Output the [X, Y] coordinate of the center of the cell containing the given text.  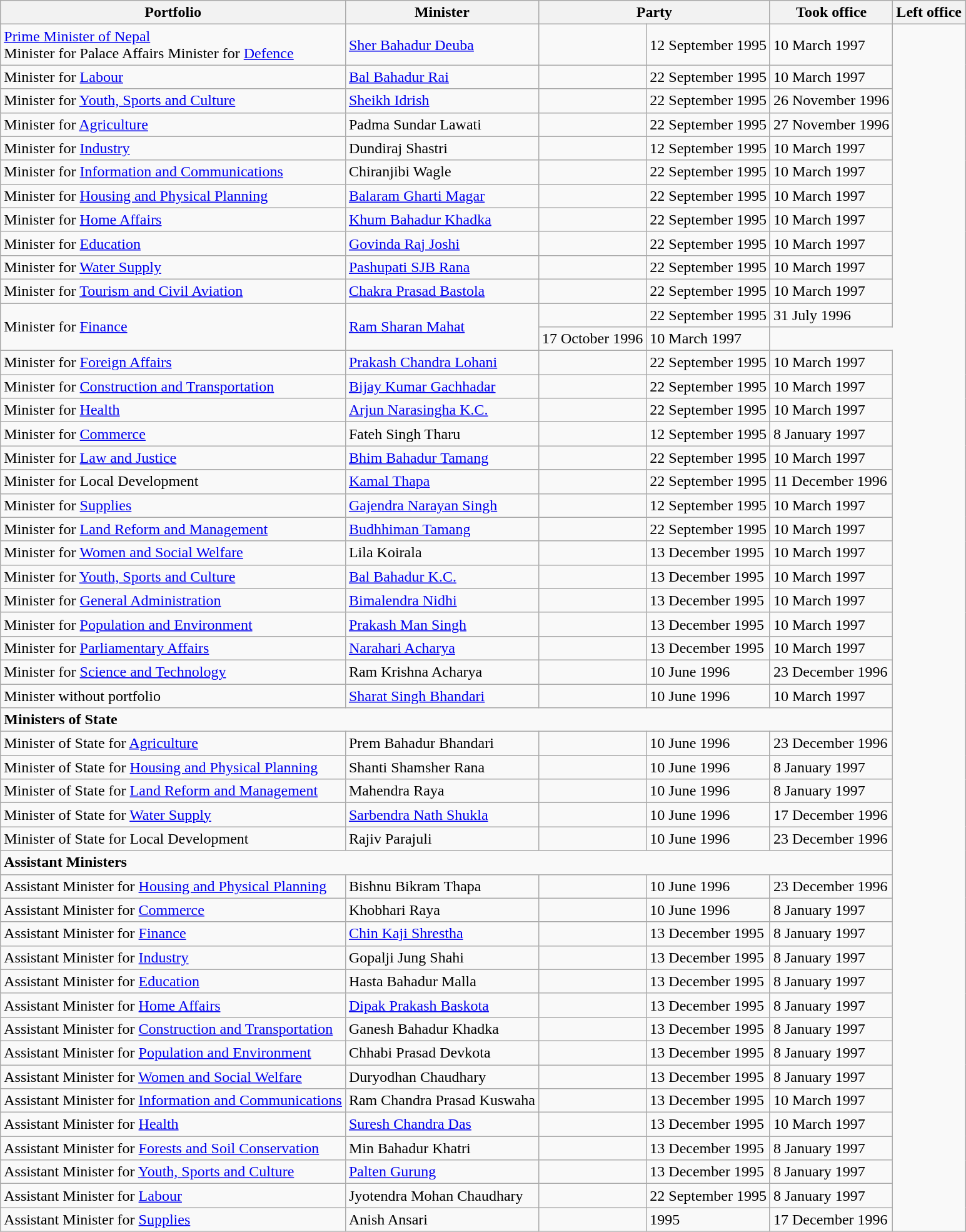
27 November 1996 [831, 124]
Minister for Science and Technology [173, 672]
Mahendra Raya [441, 791]
Sheikh Idrish [441, 101]
Hasta Bahadur Malla [441, 981]
Minister for Agriculture [173, 124]
Govinda Raj Joshi [441, 243]
Ram Sharan Mahat [441, 326]
Assistant Minister for Construction and Transportation [173, 1029]
Prime Minister of NepalMinister for Palace Affairs Minister for Defence [173, 45]
Min Bahadur Khatri [441, 1148]
Assistant Minister for Population and Environment [173, 1053]
Ganesh Bahadur Khadka [441, 1029]
Budhhiman Tamang [441, 529]
Fateh Singh Tharu [441, 434]
Ram Krishna Acharya [441, 672]
Padma Sundar Lawati [441, 124]
Minister [441, 13]
Anish Ansari [441, 1219]
Assistant Minister for Education [173, 981]
Took office [831, 13]
Minister of State for Water Supply [173, 815]
Bal Bahadur Rai [441, 77]
Minister for Commerce [173, 434]
Minister for Land Reform and Management [173, 529]
Assistant Minister for Labour [173, 1196]
Minister for Housing and Physical Planning [173, 196]
1995 [708, 1219]
Minister for Foreign Affairs [173, 363]
Minister of State for Land Reform and Management [173, 791]
Assistant Ministers [446, 862]
Arjun Narasingha K.C. [441, 410]
Minister for Local Development [173, 482]
31 July 1996 [831, 315]
Dipak Prakash Baskota [441, 1005]
Narahari Acharya [441, 648]
Chakra Prasad Bastola [441, 291]
Minister for Industry [173, 148]
Minister for Construction and Transportation [173, 386]
Bimalendra Nidhi [441, 600]
Minister for Law and Justice [173, 458]
17 October 1996 [592, 339]
Minister for Finance [173, 326]
Assistant Minister for Housing and Physical Planning [173, 886]
Minister for Home Affairs [173, 220]
Gopalji Jung Shahi [441, 957]
Bijay Kumar Gachhadar [441, 386]
Khum Bahadur Khadka [441, 220]
Bal Bahadur K.C. [441, 577]
Sharat Singh Bhandari [441, 696]
Minister for Parliamentary Affairs [173, 648]
Prem Bahadur Bhandari [441, 744]
Jyotendra Mohan Chaudhary [441, 1196]
Minister of State for Housing and Physical Planning [173, 767]
Assistant Minister for Youth, Sports and Culture [173, 1172]
Rajiv Parajuli [441, 839]
Chhabi Prasad Devkota [441, 1053]
Assistant Minister for Forests and Soil Conservation [173, 1148]
Assistant Minister for Information and Communications [173, 1101]
11 December 1996 [831, 482]
Bishnu Bikram Thapa [441, 886]
Duryodhan Chaudhary [441, 1076]
Minister for General Administration [173, 600]
Minister for Education [173, 243]
Palten Gurung [441, 1172]
Ram Chandra Prasad Kuswaha [441, 1101]
Suresh Chandra Das [441, 1124]
Minister for Information and Communications [173, 172]
Minister without portfolio [173, 696]
Assistant Minister for Industry [173, 957]
Minister for Labour [173, 77]
Gajendra Narayan Singh [441, 505]
Assistant Minister for Health [173, 1124]
Minister for Water Supply [173, 267]
Minister for Supplies [173, 505]
26 November 1996 [831, 101]
Minister for Tourism and Civil Aviation [173, 291]
Prakash Chandra Lohani [441, 363]
Assistant Minister for Commerce [173, 910]
Party [654, 13]
Minister for Women and Social Welfare [173, 553]
Chiranjibi Wagle [441, 172]
Assistant Minister for Finance [173, 934]
Sher Bahadur Deuba [441, 45]
Assistant Minister for Supplies [173, 1219]
Portfolio [173, 13]
Minister for Population and Environment [173, 624]
Lila Koirala [441, 553]
Ministers of State [446, 720]
Assistant Minister for Women and Social Welfare [173, 1076]
Chin Kaji Shrestha [441, 934]
Balaram Gharti Magar [441, 196]
Sarbendra Nath Shukla [441, 815]
Prakash Man Singh [441, 624]
Kamal Thapa [441, 482]
Assistant Minister for Home Affairs [173, 1005]
Minister for Health [173, 410]
Bhim Bahadur Tamang [441, 458]
Minister of State for Local Development [173, 839]
Shanti Shamsher Rana [441, 767]
Dundiraj Shastri [441, 148]
Left office [929, 13]
Khobhari Raya [441, 910]
Pashupati SJB Rana [441, 267]
Minister of State for Agriculture [173, 744]
